For the text-containing cell, return its midpoint in [X, Y] coordinate format. 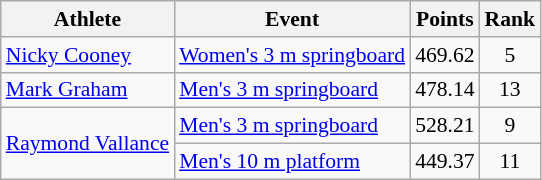
449.37 [444, 162]
528.21 [444, 126]
Event [292, 19]
11 [510, 162]
Mark Graham [88, 90]
469.62 [444, 55]
Athlete [88, 19]
Raymond Vallance [88, 144]
13 [510, 90]
Men's 10 m platform [292, 162]
5 [510, 55]
Points [444, 19]
Rank [510, 19]
Women's 3 m springboard [292, 55]
478.14 [444, 90]
9 [510, 126]
Nicky Cooney [88, 55]
